For the text-containing cell, return its midpoint in [x, y] coordinate format. 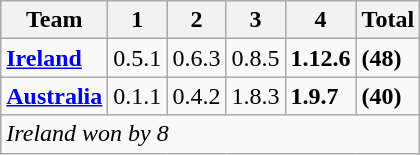
0.5.1 [138, 58]
Team [54, 20]
(48) [388, 58]
2 [196, 20]
(40) [388, 96]
0.8.5 [256, 58]
3 [256, 20]
Ireland won by 8 [210, 134]
1 [138, 20]
Ireland [54, 58]
0.6.3 [196, 58]
Australia [54, 96]
4 [320, 20]
0.4.2 [196, 96]
1.8.3 [256, 96]
Total [388, 20]
1.9.7 [320, 96]
0.1.1 [138, 96]
1.12.6 [320, 58]
